Detect which cell encompasses the target text, then output its (x, y) center coordinate. 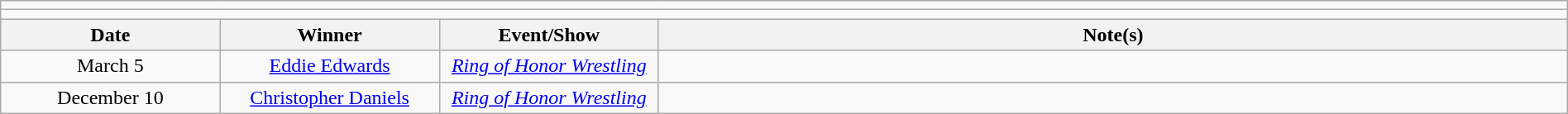
Christopher Daniels (329, 97)
Event/Show (549, 35)
Date (111, 35)
Winner (329, 35)
December 10 (111, 97)
Note(s) (1113, 35)
Eddie Edwards (329, 66)
March 5 (111, 66)
